Extract the [x, y] coordinate from the center of the cell holding the provided text.  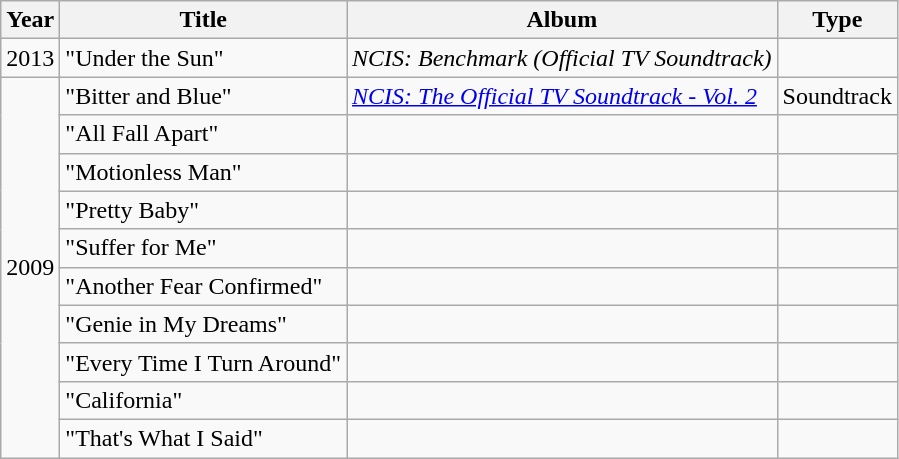
Album [562, 20]
Year [30, 20]
"Bitter and Blue" [204, 96]
"Every Time I Turn Around" [204, 362]
NCIS: The Official TV Soundtrack - Vol. 2 [562, 96]
"Suffer for Me" [204, 248]
"Motionless Man" [204, 172]
"Genie in My Dreams" [204, 324]
2013 [30, 58]
"California" [204, 400]
Type [837, 20]
"That's What I Said" [204, 438]
"Another Fear Confirmed" [204, 286]
"Under the Sun" [204, 58]
"Pretty Baby" [204, 210]
2009 [30, 268]
NCIS: Benchmark (Official TV Soundtrack) [562, 58]
"All Fall Apart" [204, 134]
Soundtrack [837, 96]
Title [204, 20]
